Detect which cell encompasses the target text, then output its (x, y) center coordinate. 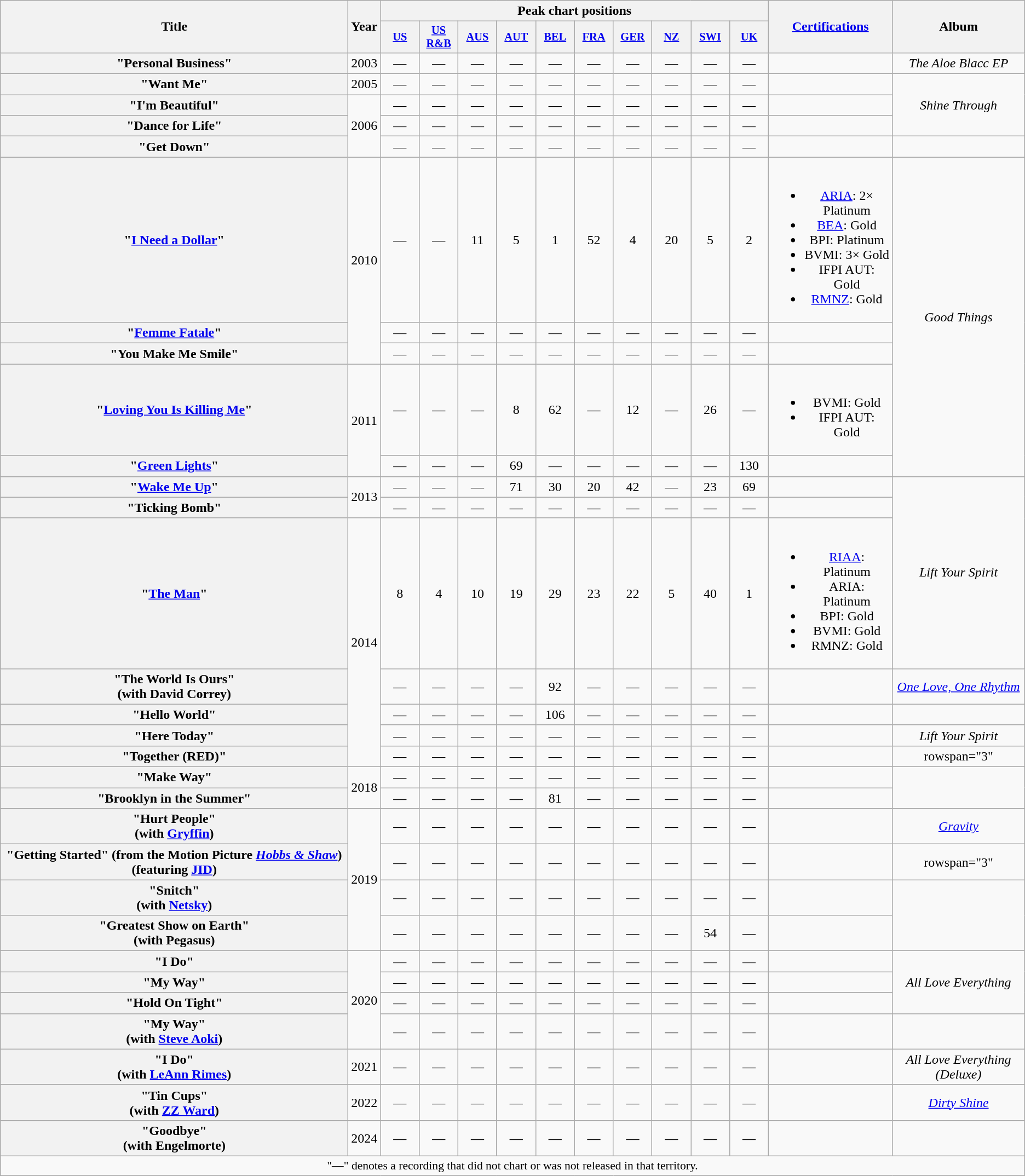
2013 (365, 497)
2020 (365, 1000)
All Love Everything (958, 982)
2019 (365, 880)
BVMI: GoldIFPI AUT: Gold (830, 410)
106 (555, 714)
52 (594, 240)
ARIA: 2× PlatinumBEA: GoldBPI: PlatinumBVMI: 3× GoldIFPI AUT: GoldRMNZ: Gold (830, 240)
29 (555, 593)
42 (633, 487)
2011 (365, 420)
The Aloe Blacc EP (958, 63)
2005 (365, 84)
"You Make Me Smile" (174, 354)
19 (516, 593)
2021 (365, 1067)
"Here Today" (174, 735)
SWI (711, 37)
Shine Through (958, 105)
2022 (365, 1103)
26 (711, 410)
"I Do"(with LeAnn Rimes) (174, 1067)
"Hold On Tight" (174, 1003)
"My Way" (with Steve Aoki) (174, 1031)
Album (958, 27)
"Personal Business" (174, 63)
40 (711, 593)
"Hello World" (174, 714)
"Make Way" (174, 777)
One Love, One Rhythm (958, 687)
11 (477, 240)
Gravity (958, 827)
"Getting Started" (from the Motion Picture Hobbs & Shaw)(featuring JID) (174, 862)
Year (365, 27)
"—" denotes a recording that did not chart or was not released in that territory. (512, 1166)
"The World Is Ours"(with David Correy) (174, 687)
"Tin Cups"(with ZZ Ward) (174, 1103)
92 (555, 687)
"Green Lights" (174, 466)
AUT (516, 37)
UK (749, 37)
BEL (555, 37)
71 (516, 487)
US (400, 37)
"Goodbye"(with Engelmorte) (174, 1138)
"My Way" (174, 982)
12 (633, 410)
"Snitch" (with Netsky) (174, 898)
30 (555, 487)
2024 (365, 1138)
RIAA: PlatinumARIA: PlatinumBPI: GoldBVMI: GoldRMNZ: Gold (830, 593)
2018 (365, 788)
"Hurt People" (with Gryffin) (174, 827)
"Brooklyn in the Summer" (174, 798)
FRA (594, 37)
Certifications (830, 27)
AUS (477, 37)
Peak chart positions (575, 11)
All Love Everything (Deluxe) (958, 1067)
54 (711, 933)
62 (555, 410)
"I'm Beautiful" (174, 105)
"Dance for Life" (174, 126)
"Get Down" (174, 147)
Good Things (958, 316)
2010 (365, 261)
Dirty Shine (958, 1103)
22 (633, 593)
USR&B (439, 37)
"Femme Fatale" (174, 333)
130 (749, 466)
"The Man" (174, 593)
"Want Me" (174, 84)
2 (749, 240)
"Together (RED)" (174, 756)
"Greatest Show on Earth" (with Pegasus) (174, 933)
"I Need a Dollar" (174, 240)
2006 (365, 126)
GER (633, 37)
NZ (671, 37)
2014 (365, 642)
"Ticking Bomb" (174, 508)
"Loving You Is Killing Me" (174, 410)
2003 (365, 63)
"I Do" (174, 961)
81 (555, 798)
10 (477, 593)
"Wake Me Up" (174, 487)
Title (174, 27)
